Determine the [x, y] coordinate at the center of the cell enclosing the given text.  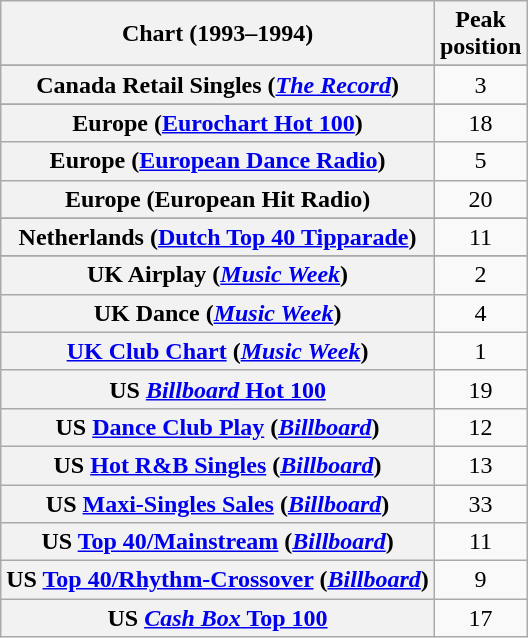
20 [480, 199]
1 [480, 351]
US Dance Club Play (Billboard) [218, 427]
Canada Retail Singles (The Record) [218, 85]
US Top 40/Rhythm-Crossover (Billboard) [218, 580]
5 [480, 161]
UK Dance (Music Week) [218, 313]
9 [480, 580]
4 [480, 313]
33 [480, 503]
US Cash Box Top 100 [218, 618]
3 [480, 85]
19 [480, 389]
Netherlands (Dutch Top 40 Tipparade) [218, 237]
18 [480, 123]
2 [480, 275]
Europe (Eurochart Hot 100) [218, 123]
Peakposition [480, 34]
UK Airplay (Music Week) [218, 275]
US Top 40/Mainstream (Billboard) [218, 542]
13 [480, 465]
US Hot R&B Singles (Billboard) [218, 465]
17 [480, 618]
US Billboard Hot 100 [218, 389]
Europe (European Hit Radio) [218, 199]
UK Club Chart (Music Week) [218, 351]
Chart (1993–1994) [218, 34]
12 [480, 427]
US Maxi-Singles Sales (Billboard) [218, 503]
Europe (European Dance Radio) [218, 161]
